Detect which cell encompasses the target text, then output its (X, Y) center coordinate. 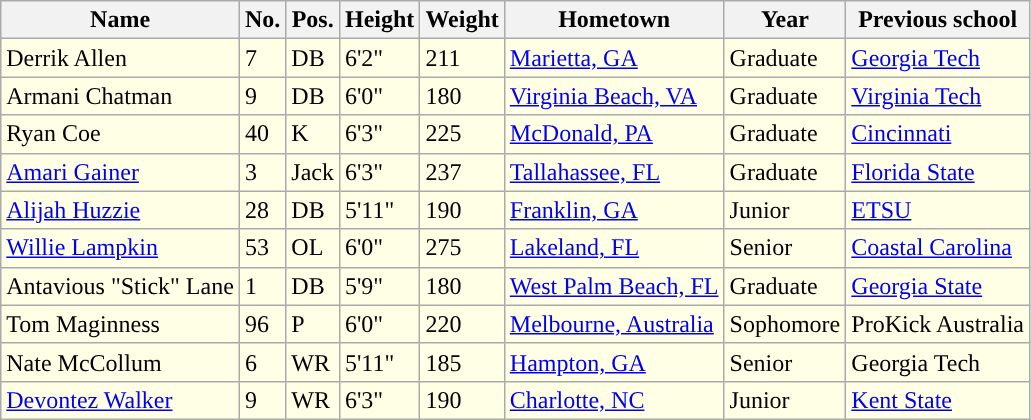
7 (262, 58)
Pos. (313, 20)
McDonald, PA (614, 134)
3 (262, 172)
Tallahassee, FL (614, 172)
Georgia State (938, 286)
Florida State (938, 172)
220 (462, 324)
OL (313, 248)
Derrik Allen (120, 58)
Kent State (938, 400)
53 (262, 248)
Lakeland, FL (614, 248)
275 (462, 248)
K (313, 134)
Alijah Huzzie (120, 210)
Hometown (614, 20)
Coastal Carolina (938, 248)
West Palm Beach, FL (614, 286)
211 (462, 58)
ProKick Australia (938, 324)
Hampton, GA (614, 362)
P (313, 324)
Willie Lampkin (120, 248)
Tom Maginness (120, 324)
237 (462, 172)
Charlotte, NC (614, 400)
Jack (313, 172)
Ryan Coe (120, 134)
Marietta, GA (614, 58)
Franklin, GA (614, 210)
Previous school (938, 20)
96 (262, 324)
Amari Gainer (120, 172)
185 (462, 362)
ETSU (938, 210)
Sophomore (785, 324)
Virginia Tech (938, 96)
6'2" (379, 58)
1 (262, 286)
Devontez Walker (120, 400)
225 (462, 134)
Armani Chatman (120, 96)
Cincinnati (938, 134)
40 (262, 134)
Year (785, 20)
5'9" (379, 286)
6 (262, 362)
Melbourne, Australia (614, 324)
28 (262, 210)
Virginia Beach, VA (614, 96)
No. (262, 20)
Name (120, 20)
Antavious "Stick" Lane (120, 286)
Nate McCollum (120, 362)
Weight (462, 20)
Height (379, 20)
